Return [x, y] of the center of cell containing provided text 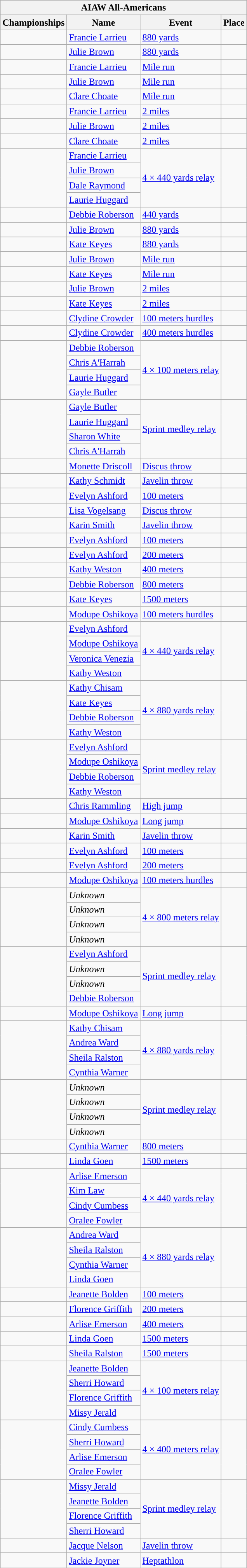
Event [181, 23]
4 × 400 meters relay [181, 1450]
Dale Raymond [103, 185]
Chris Rammling [103, 806]
400 meters hurdles [181, 333]
Kim Law [103, 1191]
Jackie Joyner [103, 1560]
AIAW All-Americans [124, 8]
440 yards [181, 215]
High jump [181, 806]
Name [103, 23]
Jacque Nelson [103, 1545]
Monette Driscoll [103, 466]
Kathy Schmidt [103, 481]
Heptathlon [181, 1560]
4 × 800 meters relay [181, 917]
Championships [33, 23]
Veronica Venezia [103, 659]
Lisa Vogelsang [103, 510]
Place [234, 23]
Sharon White [103, 437]
